For the text-containing cell, return its midpoint in [X, Y] coordinate format. 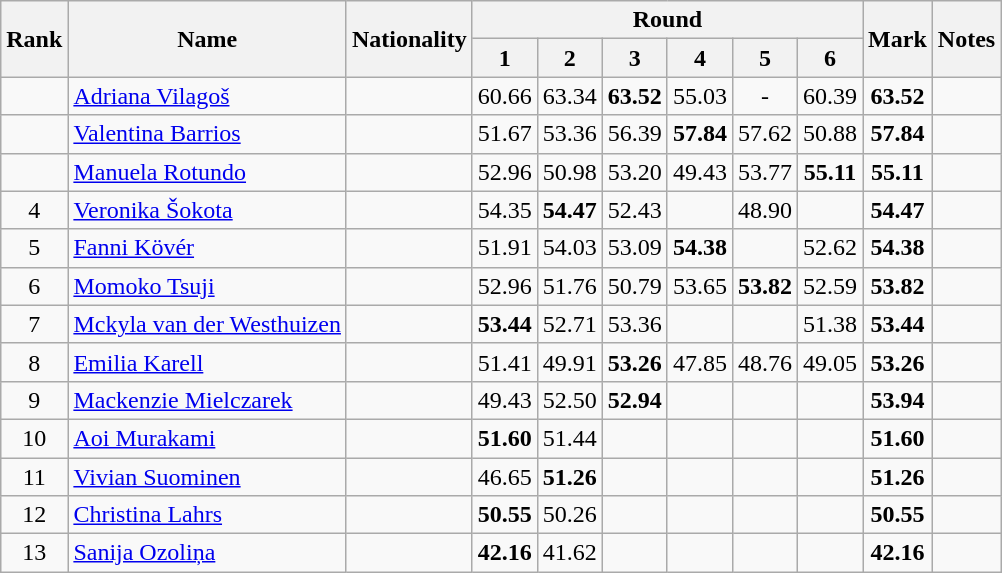
Mackenzie Mielczarek [208, 400]
48.90 [764, 210]
Mckyla van der Westhuizen [208, 324]
Notes [966, 39]
Vivian Suominen [208, 477]
52.43 [634, 210]
56.39 [634, 134]
7 [34, 324]
Name [208, 39]
60.66 [504, 96]
51.76 [570, 286]
54.35 [504, 210]
53.20 [634, 172]
49.91 [570, 362]
1 [504, 58]
Rank [34, 39]
12 [34, 515]
52.62 [830, 248]
Veronika Šokota [208, 210]
50.79 [634, 286]
51.91 [504, 248]
53.77 [764, 172]
Valentina Barrios [208, 134]
Round [667, 20]
52.71 [570, 324]
52.94 [634, 400]
50.26 [570, 515]
Mark [898, 39]
50.98 [570, 172]
Manuela Rotundo [208, 172]
51.44 [570, 438]
48.76 [764, 362]
Aoi Murakami [208, 438]
51.41 [504, 362]
51.38 [830, 324]
9 [34, 400]
52.59 [830, 286]
Momoko Tsuji [208, 286]
Fanni Kövér [208, 248]
47.85 [700, 362]
51.67 [504, 134]
49.05 [830, 362]
10 [34, 438]
53.65 [700, 286]
Sanija Ozoliņa [208, 553]
13 [34, 553]
8 [34, 362]
53.94 [898, 400]
46.65 [504, 477]
Christina Lahrs [208, 515]
Emilia Karell [208, 362]
52.50 [570, 400]
Nationality [409, 39]
Adriana Vilagoš [208, 96]
57.62 [764, 134]
50.88 [830, 134]
11 [34, 477]
2 [570, 58]
60.39 [830, 96]
3 [634, 58]
63.34 [570, 96]
53.09 [634, 248]
54.03 [570, 248]
41.62 [570, 553]
55.03 [700, 96]
- [764, 96]
